Return [X, Y] of the center of cell containing provided text 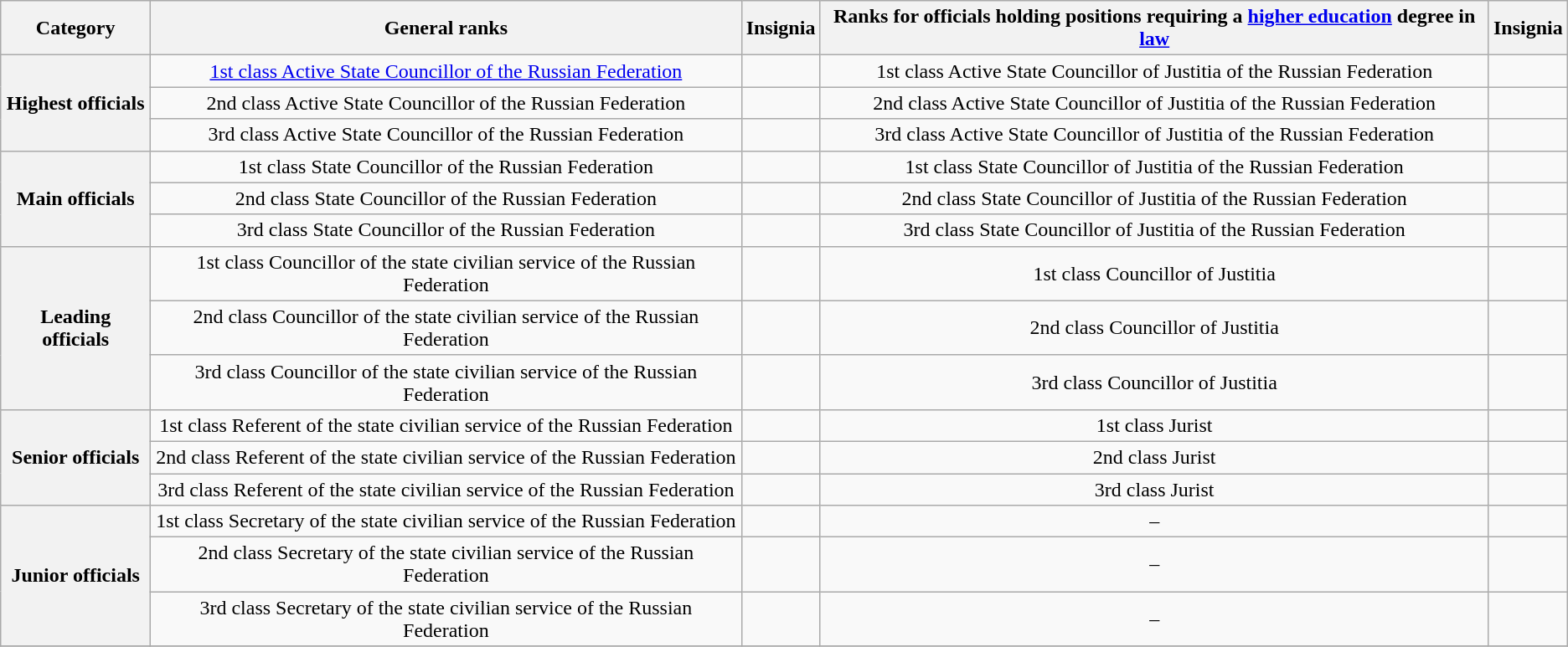
3rd class Jurist [1154, 490]
3rd class Active State Councillor of Justitia of the Russian Federation [1154, 135]
3rd class Councillor of the state civilian service of the Russian Federation [446, 382]
Highest officials [75, 103]
General ranks [446, 28]
1st class Referent of the state civilian service of the Russian Federation [446, 425]
3rd class Referent of the state civilian service of the Russian Federation [446, 490]
3rd class State Councillor of the Russian Federation [446, 230]
1st class Jurist [1154, 425]
3rd class Active State Councillor of the Russian Federation [446, 135]
2nd class Secretary of the state civilian service of the Russian Federation [446, 564]
Senior officials [75, 457]
3rd class Secretary of the state civilian service of the Russian Federation [446, 619]
1st class State Councillor of Justitia of the Russian Federation [1154, 167]
Leading officials [75, 328]
1st class Councillor of the state civilian service of the Russian Federation [446, 273]
Category [75, 28]
Ranks for officials holding positions requiring a higher education degree in law [1154, 28]
2nd class Councillor of the state civilian service of the Russian Federation [446, 328]
2nd class Active State Councillor of Justitia of the Russian Federation [1154, 103]
3rd class State Councillor of Justitia of the Russian Federation [1154, 230]
2nd class Jurist [1154, 457]
Main officials [75, 198]
1st class Active State Councillor of the Russian Federation [446, 71]
1st class State Councillor of the Russian Federation [446, 167]
1st class Active State Councillor of Justitia of the Russian Federation [1154, 71]
2nd class State Councillor of the Russian Federation [446, 198]
Junior officials [75, 576]
2nd class Referent of the state civilian service of the Russian Federation [446, 457]
1st class Councillor of Justitia [1154, 273]
2nd class Active State Councillor of the Russian Federation [446, 103]
3rd class Councillor of Justitia [1154, 382]
2nd class Councillor of Justitia [1154, 328]
1st class Secretary of the state civilian service of the Russian Federation [446, 521]
2nd class State Councillor of Justitia of the Russian Federation [1154, 198]
